From the cell containing the given text, extract its center point as [x, y] coordinate. 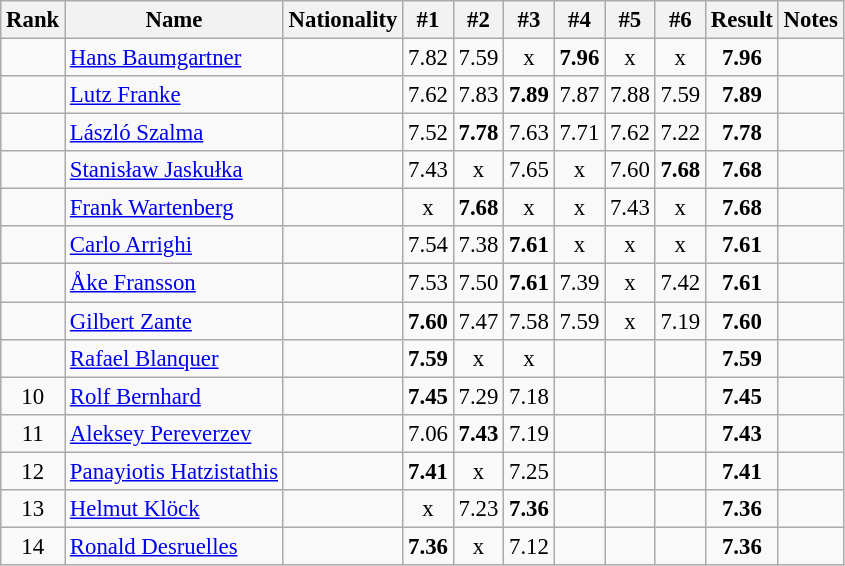
7.06 [428, 433]
12 [33, 471]
7.58 [529, 321]
7.23 [478, 509]
11 [33, 433]
Gilbert Zante [174, 321]
Nationality [342, 20]
Rafael Blanquer [174, 358]
7.63 [529, 133]
13 [33, 509]
7.42 [680, 283]
7.82 [428, 58]
7.83 [478, 95]
Result [742, 20]
#1 [428, 20]
7.47 [478, 321]
7.65 [529, 170]
#6 [680, 20]
Rank [33, 20]
7.25 [529, 471]
Åke Fransson [174, 283]
#2 [478, 20]
7.53 [428, 283]
Ronald Desruelles [174, 546]
László Szalma [174, 133]
7.12 [529, 546]
7.38 [478, 245]
7.52 [428, 133]
7.29 [478, 396]
7.88 [630, 95]
Hans Baumgartner [174, 58]
Aleksey Pereverzev [174, 433]
Panayiotis Hatzistathis [174, 471]
Notes [810, 20]
7.50 [478, 283]
#5 [630, 20]
#4 [579, 20]
14 [33, 546]
7.87 [579, 95]
#3 [529, 20]
7.54 [428, 245]
Stanisław Jaskułka [174, 170]
Helmut Klöck [174, 509]
7.18 [529, 396]
Frank Wartenberg [174, 208]
7.22 [680, 133]
Rolf Bernhard [174, 396]
7.39 [579, 283]
Name [174, 20]
Lutz Franke [174, 95]
10 [33, 396]
7.71 [579, 133]
Carlo Arrighi [174, 245]
